Find where the given text appears and provide that cell's center as [x, y] coordinate. 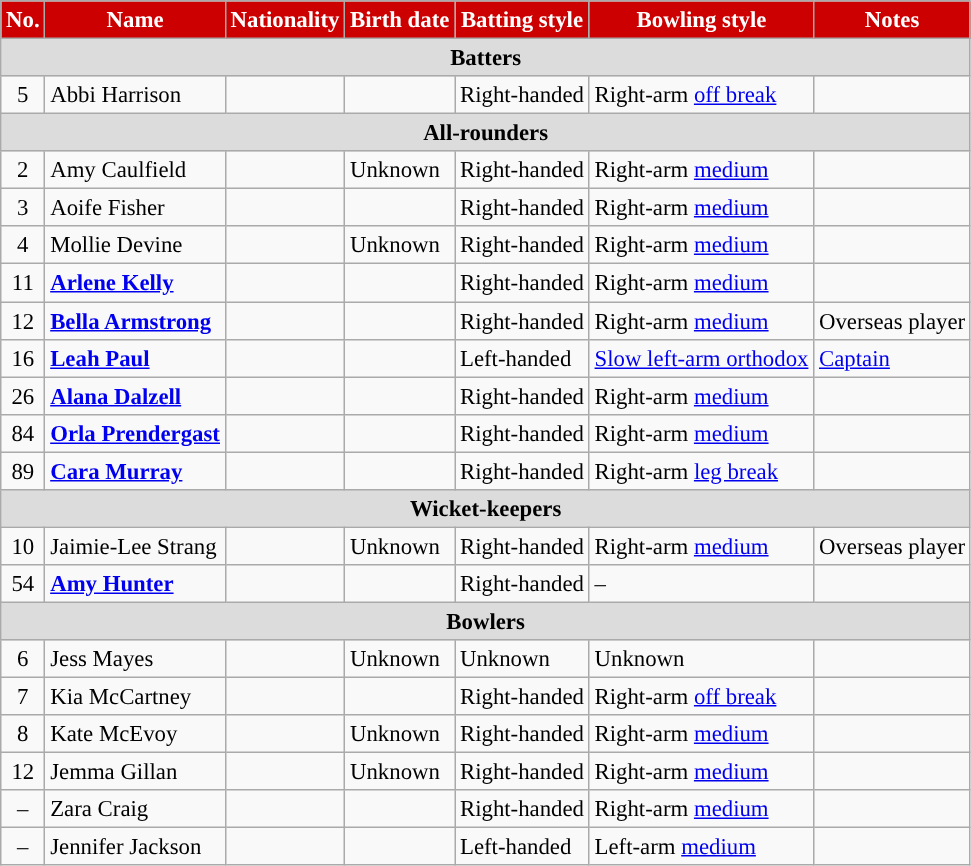
Bowling style [701, 20]
10 [23, 546]
Amy Hunter [135, 584]
Name [135, 20]
Bowlers [486, 621]
84 [23, 433]
Zara Craig [135, 809]
Amy Caulfield [135, 170]
Batting style [522, 20]
26 [23, 396]
Notes [892, 20]
Captain [892, 358]
3 [23, 208]
Cara Murray [135, 471]
Leah Paul [135, 358]
Bella Armstrong [135, 321]
Arlene Kelly [135, 283]
5 [23, 95]
7 [23, 697]
2 [23, 170]
11 [23, 283]
16 [23, 358]
Jennifer Jackson [135, 847]
Nationality [284, 20]
Kia McCartney [135, 697]
Left-arm medium [701, 847]
Right-arm leg break [701, 471]
Slow left-arm orthodox [701, 358]
4 [23, 245]
No. [23, 20]
Abbi Harrison [135, 95]
Aoife Fisher [135, 208]
8 [23, 734]
Kate McEvoy [135, 734]
Orla Prendergast [135, 433]
Batters [486, 58]
54 [23, 584]
Jemma Gillan [135, 772]
Mollie Devine [135, 245]
6 [23, 659]
Alana Dalzell [135, 396]
Wicket-keepers [486, 509]
Jess Mayes [135, 659]
Jaimie-Lee Strang [135, 546]
Birth date [400, 20]
All-rounders [486, 133]
89 [23, 471]
